Provide the [X, Y] coordinate of the cell's center where the given text is located.  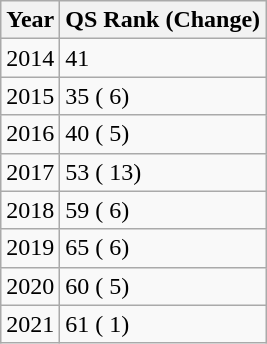
2020 [30, 286]
Year [30, 20]
53 ( 13) [163, 172]
61 ( 1) [163, 324]
41 [163, 58]
2014 [30, 58]
2016 [30, 134]
2017 [30, 172]
2018 [30, 210]
65 ( 6) [163, 248]
2021 [30, 324]
35 ( 6) [163, 96]
60 ( 5) [163, 286]
40 ( 5) [163, 134]
2019 [30, 248]
2015 [30, 96]
59 ( 6) [163, 210]
QS Rank (Change) [163, 20]
